Scan for the cell matching the given text and deliver its [x, y] coordinate at center. 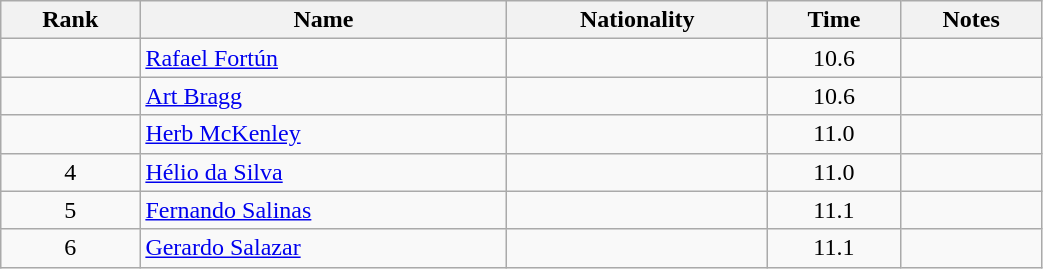
6 [70, 248]
Nationality [638, 20]
Gerardo Salazar [324, 248]
Herb McKenley [324, 134]
Notes [971, 20]
Rafael Fortún [324, 58]
Rank [70, 20]
5 [70, 210]
Name [324, 20]
Art Bragg [324, 96]
Time [834, 20]
Fernando Salinas [324, 210]
Hélio da Silva [324, 172]
4 [70, 172]
